Extract the [X, Y] coordinate from the center of the cell holding the provided text.  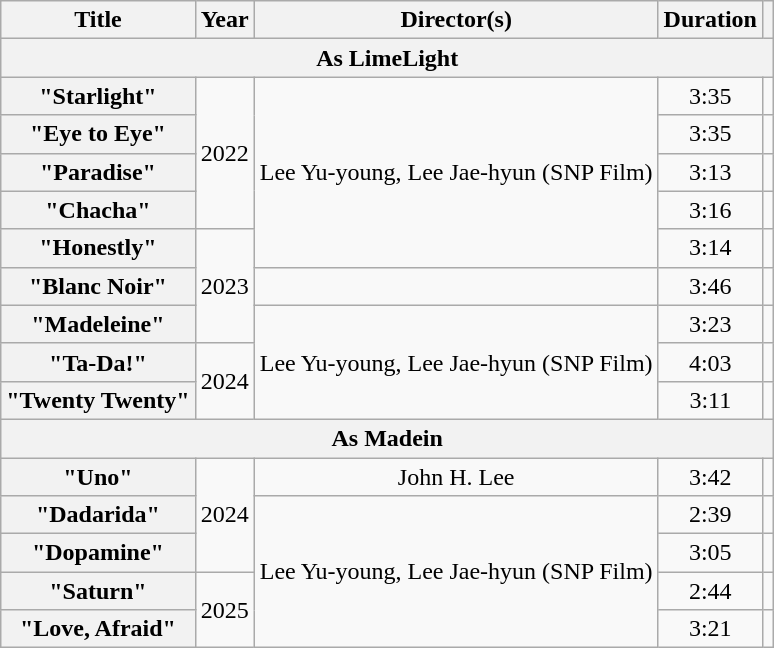
3:05 [710, 553]
2023 [224, 286]
"Dadarida" [98, 515]
"Saturn" [98, 591]
"Blanc Noir" [98, 286]
"Twenty Twenty" [98, 400]
2025 [224, 610]
"Dopamine" [98, 553]
"Uno" [98, 477]
3:13 [710, 172]
Director(s) [456, 20]
As Madein [388, 438]
"Ta-Da!" [98, 362]
As LimeLight [388, 58]
3:42 [710, 477]
3:16 [710, 210]
"Eye to Eye" [98, 134]
3:11 [710, 400]
2:39 [710, 515]
3:46 [710, 286]
"Starlight" [98, 96]
3:23 [710, 324]
"Chacha" [98, 210]
2022 [224, 153]
3:14 [710, 248]
3:21 [710, 629]
4:03 [710, 362]
John H. Lee [456, 477]
"Honestly" [98, 248]
Year [224, 20]
"Paradise" [98, 172]
Title [98, 20]
Duration [710, 20]
"Madeleine" [98, 324]
2:44 [710, 591]
"Love, Afraid" [98, 629]
